Find where the given text appears and provide that cell's center as [x, y] coordinate. 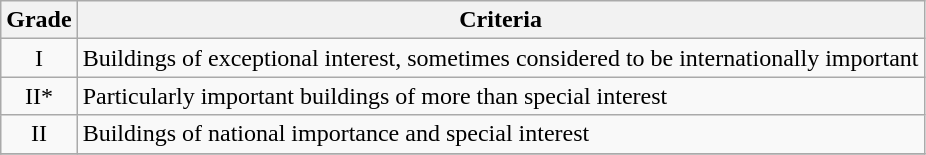
Buildings of exceptional interest, sometimes considered to be internationally important [500, 58]
II [39, 134]
Particularly important buildings of more than special interest [500, 96]
Criteria [500, 20]
I [39, 58]
Grade [39, 20]
II* [39, 96]
Buildings of national importance and special interest [500, 134]
